Scan for the cell matching the given text and deliver its [X, Y] coordinate at center. 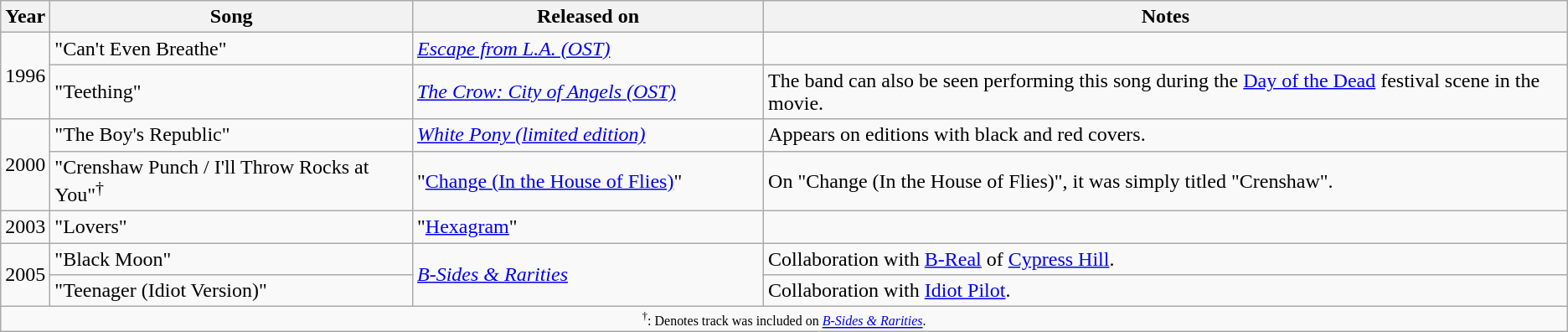
"Crenshaw Punch / I'll Throw Rocks at You"† [231, 181]
Escape from L.A. (OST) [588, 49]
On "Change (In the House of Flies)", it was simply titled "Crenshaw". [1166, 181]
2005 [25, 275]
The Crow: City of Angels (OST) [588, 92]
"Black Moon" [231, 259]
"Hexagram" [588, 227]
B-Sides & Rarities [588, 275]
"The Boy's Republic" [231, 135]
†: Denotes track was included on B-Sides & Rarities. [784, 319]
Notes [1166, 17]
2000 [25, 165]
Song [231, 17]
"Lovers" [231, 227]
"Can't Even Breathe" [231, 49]
Year [25, 17]
Released on [588, 17]
The band can also be seen performing this song during the Day of the Dead festival scene in the movie. [1166, 92]
2003 [25, 227]
"Teething" [231, 92]
White Pony (limited edition) [588, 135]
Collaboration with Idiot Pilot. [1166, 291]
Appears on editions with black and red covers. [1166, 135]
"Change (In the House of Flies)" [588, 181]
1996 [25, 75]
Collaboration with B-Real of Cypress Hill. [1166, 259]
"Teenager (Idiot Version)" [231, 291]
